For the text-containing cell, return its midpoint in (x, y) coordinate format. 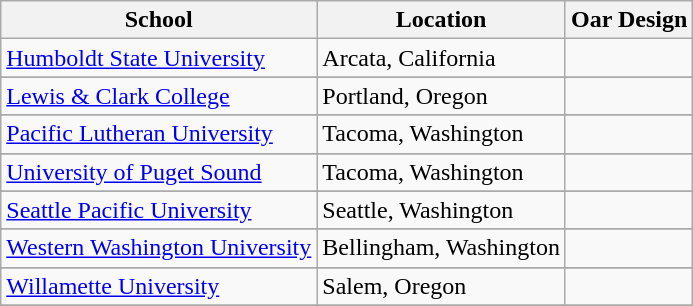
Location (442, 20)
Humboldt State University (159, 58)
Portland, Oregon (442, 96)
Oar Design (628, 20)
Seattle Pacific University (159, 210)
University of Puget Sound (159, 172)
Bellingham, Washington (442, 248)
Lewis & Clark College (159, 96)
Arcata, California (442, 58)
Willamette University (159, 286)
Seattle, Washington (442, 210)
Western Washington University (159, 248)
School (159, 20)
Pacific Lutheran University (159, 134)
Salem, Oregon (442, 286)
